Identify which cell holds the provided text, then report its (X, Y) central coordinate. 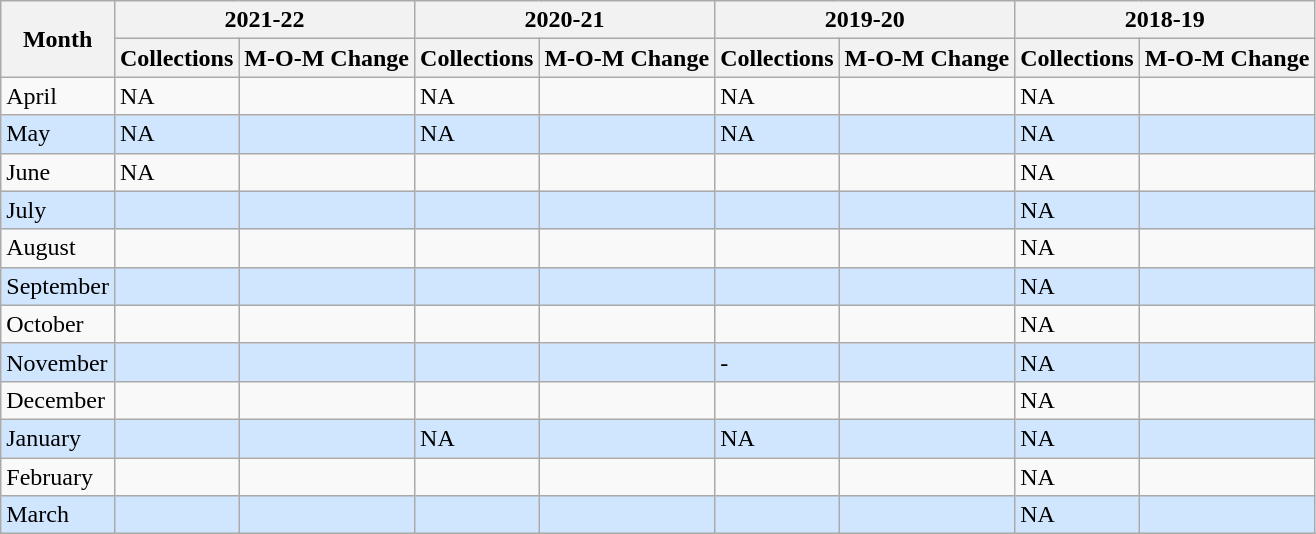
Month (58, 39)
2019-20 (865, 20)
2020-21 (565, 20)
July (58, 210)
September (58, 286)
February (58, 477)
April (58, 96)
May (58, 134)
2018-19 (1165, 20)
August (58, 248)
- (777, 362)
June (58, 172)
March (58, 515)
January (58, 438)
December (58, 400)
October (58, 324)
2021-22 (264, 20)
November (58, 362)
